Output the (x, y) coordinate of the center of the cell containing the given text.  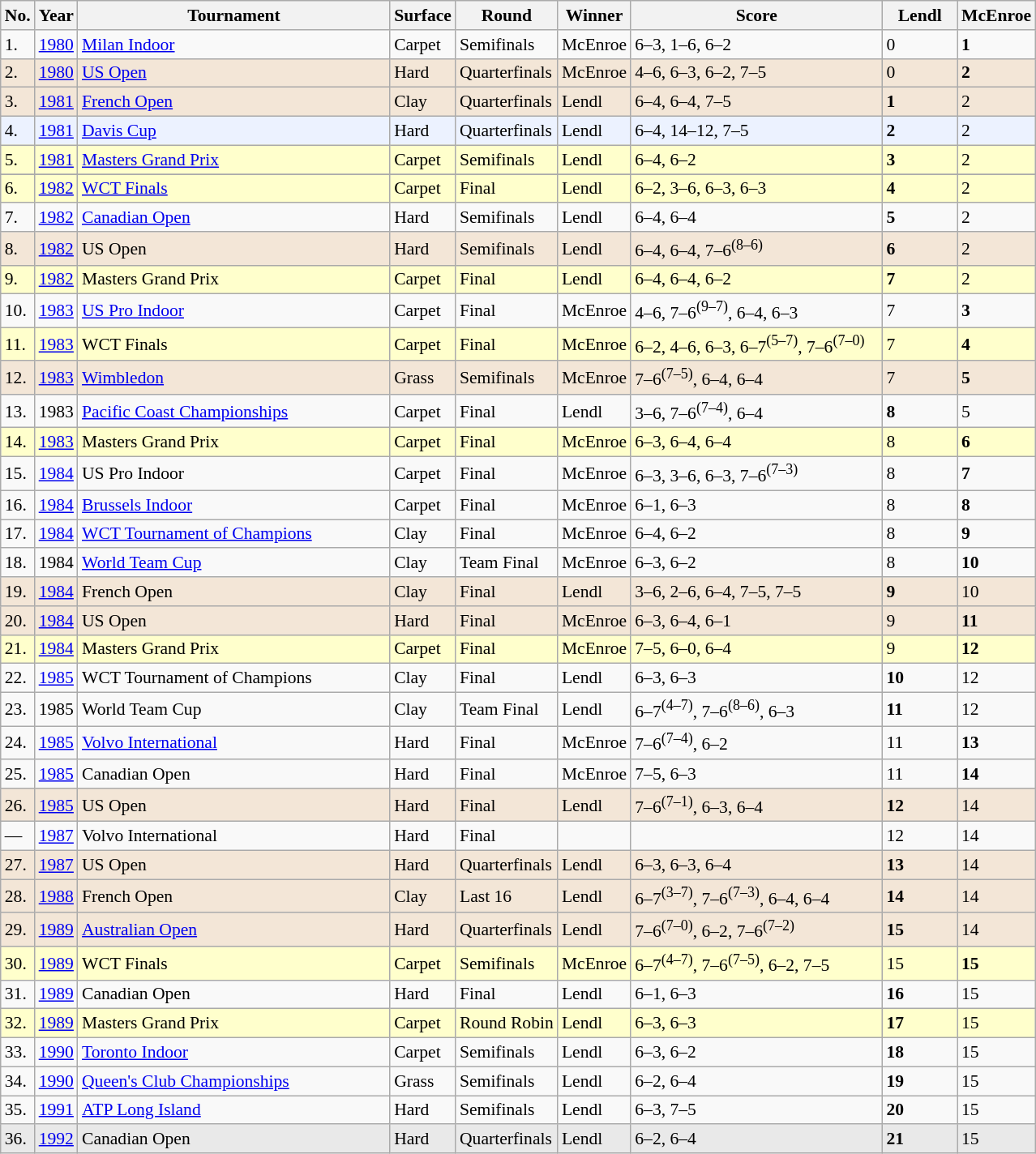
5. (18, 160)
8. (18, 248)
10. (18, 311)
7–6(7–0), 6–2, 7–6(7–2) (756, 930)
Queen's Club Championships (233, 1081)
7–5, 6–0, 6–4 (756, 649)
29. (18, 930)
6–7(3–7), 7–6(7–3), 6–4, 6–4 (756, 896)
27. (18, 865)
Brussels Indoor (233, 505)
18. (18, 563)
32. (18, 1024)
22. (18, 678)
20 (919, 1110)
28. (18, 896)
Year (57, 15)
Toronto Indoor (233, 1053)
6–7(4–7), 7–6(8–6), 6–3 (756, 710)
6–4, 6–4, 7–5 (756, 102)
6–2, 4–6, 6–3, 6–7(5–7), 7–6(7–0) (756, 344)
7. (18, 218)
30. (18, 963)
4–6, 6–3, 6–2, 7–5 (756, 73)
Winner (594, 15)
6–3, 6–3, 6–4 (756, 865)
23. (18, 710)
7–6(7–5), 6–4, 6–4 (756, 378)
4. (18, 131)
26. (18, 806)
6–3, 7–5 (756, 1110)
6–7(4–7), 7–6(7–5), 6–2, 7–5 (756, 963)
Surface (423, 15)
6–2, 3–6, 6–3, 6–3 (756, 189)
14. (18, 442)
7–6(7–1), 6–3, 6–4 (756, 806)
18 (919, 1053)
11. (18, 344)
Pacific Coast Championships (233, 412)
13. (18, 412)
20. (18, 621)
Davis Cup (233, 131)
7–5, 6–3 (756, 774)
Round Robin (507, 1024)
Last 16 (507, 896)
— (18, 836)
Round (507, 15)
36. (18, 1139)
6–4, 14–12, 7–5 (756, 131)
12. (18, 378)
6–4, 6–4 (756, 218)
Score (756, 15)
24. (18, 742)
19. (18, 592)
16 (919, 994)
6–4, 6–4, 7–6(8–6) (756, 248)
6–3, 6–4, 6–4 (756, 442)
21. (18, 649)
3–6, 2–6, 6–4, 7–5, 7–5 (756, 592)
Australian Open (233, 930)
34. (18, 1081)
9. (18, 280)
1. (18, 45)
No. (18, 15)
7–6(7–4), 6–2 (756, 742)
17. (18, 534)
17 (919, 1024)
6–4, 6–4, 6–2 (756, 280)
16. (18, 505)
3–6, 7–6(7–4), 6–4 (756, 412)
25. (18, 774)
33. (18, 1053)
35. (18, 1110)
6–3, 3–6, 6–3, 7–6(7–3) (756, 473)
6–3, 6–4, 6–1 (756, 621)
19 (919, 1081)
6. (18, 189)
15. (18, 473)
31. (18, 994)
Tournament (233, 15)
1992 (57, 1139)
2. (18, 73)
1991 (57, 1110)
4–6, 7–6(9–7), 6–4, 6–3 (756, 311)
Wimbledon (233, 378)
1988 (57, 896)
21 (919, 1139)
Milan Indoor (233, 45)
6–3, 1–6, 6–2 (756, 45)
ATP Long Island (233, 1110)
3. (18, 102)
